Return the [x, y] coordinate for the center point of the cell that contains the specified text.  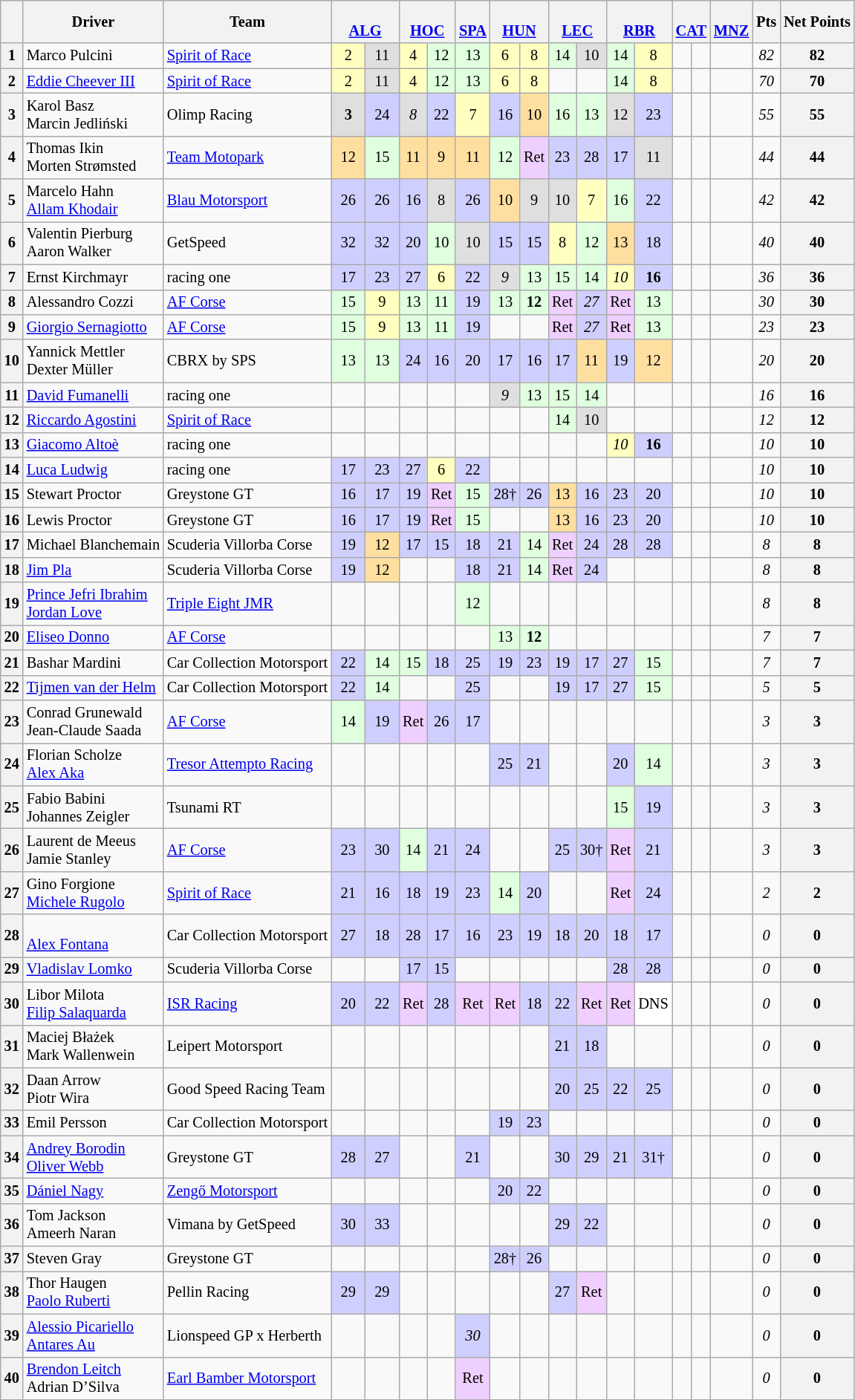
HOC [427, 22]
Florian Scholze Alex Aka [94, 764]
1 [12, 56]
Vladislav Lomko [94, 969]
SPA [472, 22]
34 [12, 1157]
Alessandro Cozzi [94, 302]
Thomas Ikin Morten Strømsted [94, 157]
Leipert Motorsport [247, 1046]
31 [12, 1046]
MNZ [731, 22]
Lewis Proctor [94, 520]
Emil Persson [94, 1123]
Marco Pulcini [94, 56]
Blau Motorsport [247, 201]
Net Points [817, 22]
CAT [691, 22]
Steven Gray [94, 1259]
Alex Fontana [94, 936]
Michael Blanchemain [94, 544]
Tsunami RT [247, 807]
Dániel Nagy [94, 1191]
38 [12, 1292]
Eddie Cheever III [94, 81]
Gino Forgione Michele Rugolo [94, 893]
Brendon Leitch Adrian D’Silva [94, 1378]
Eliseo Donno [94, 637]
Luca Ludwig [94, 470]
Tresor Attempto Racing [247, 764]
Triple Eight JMR [247, 604]
Earl Bamber Motorsport [247, 1378]
Tom Jackson Ameerh Naran [94, 1225]
Karol Basz Marcin Jedliński [94, 114]
39 [12, 1335]
Ernst Kirchmayr [94, 277]
Good Speed Racing Team [247, 1089]
Lionspeed GP x Herberth [247, 1335]
HUN [519, 22]
ISR Racing [247, 1003]
DNS [653, 1003]
Tijmen van der Helm [94, 688]
Riccardo Agostini [94, 420]
Pts [767, 22]
ALG [365, 22]
Alessio Picariello Antares Au [94, 1335]
Olimp Racing [247, 114]
Driver [94, 22]
LEC [577, 22]
Prince Jefri Ibrahim Jordan Love [94, 604]
Laurent de Meeus Jamie Stanley [94, 850]
Zengő Motorsport [247, 1191]
Maciej Błażek Mark Wallenwein [94, 1046]
Team Motopark [247, 157]
Jim Pla [94, 570]
Libor Milota Filip Salaquarda [94, 1003]
Conrad Grunewald Jean-Claude Saada [94, 721]
Thor Haugen Paolo Ruberti [94, 1292]
Andrey Borodin Oliver Webb [94, 1157]
RBR [639, 22]
Bashar Mardini [94, 662]
35 [12, 1191]
37 [12, 1259]
Vimana by GetSpeed [247, 1225]
Giacomo Altoè [94, 445]
Stewart Proctor [94, 495]
Giorgio Sernagiotto [94, 327]
Valentin Pierburg Aaron Walker [94, 243]
31† [653, 1157]
CBRX by SPS [247, 361]
Team [247, 22]
GetSpeed [247, 243]
Fabio Babini Johannes Zeigler [94, 807]
David Fumanelli [94, 395]
Marcelo Hahn Allam Khodair [94, 201]
Daan Arrow Piotr Wira [94, 1089]
30† [591, 850]
Yannick Mettler Dexter Müller [94, 361]
Pellin Racing [247, 1292]
